Determine the (X, Y) coordinate at the center of the cell enclosing the given text.  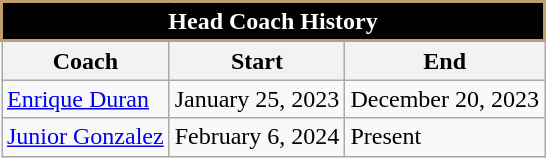
Head Coach History (274, 22)
Coach (86, 60)
February 6, 2024 (257, 137)
December 20, 2023 (445, 99)
Present (445, 137)
End (445, 60)
Start (257, 60)
January 25, 2023 (257, 99)
Junior Gonzalez (86, 137)
Enrique Duran (86, 99)
